Detect which cell encompasses the target text, then output its (x, y) center coordinate. 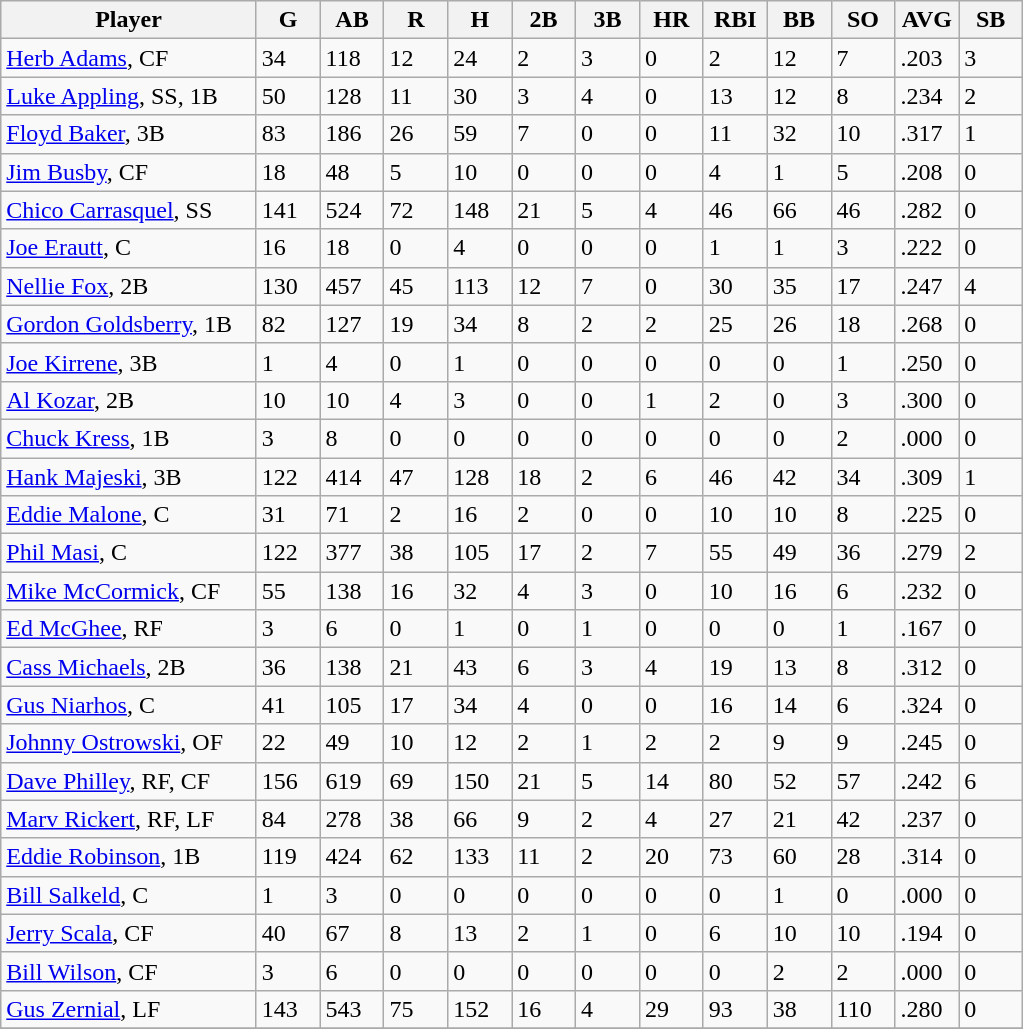
Bill Wilson, CF (128, 971)
Al Kozar, 2B (128, 400)
.234 (927, 96)
75 (416, 1009)
43 (480, 667)
71 (352, 515)
Chuck Kress, 1B (128, 438)
.280 (927, 1009)
29 (671, 1009)
.247 (927, 286)
.282 (927, 210)
Nellie Fox, 2B (128, 286)
127 (352, 324)
.300 (927, 400)
AVG (927, 20)
Eddie Malone, C (128, 515)
72 (416, 210)
152 (480, 1009)
524 (352, 210)
RBI (735, 20)
Luke Appling, SS, 1B (128, 96)
Joe Erautt, C (128, 248)
186 (352, 134)
.324 (927, 705)
377 (352, 553)
113 (480, 286)
Gus Zernial, LF (128, 1009)
Floyd Baker, 3B (128, 134)
Gus Niarhos, C (128, 705)
Jim Busby, CF (128, 172)
Chico Carrasquel, SS (128, 210)
Player (128, 20)
150 (480, 781)
47 (416, 477)
156 (288, 781)
Gordon Goldsberry, 1B (128, 324)
27 (735, 819)
.237 (927, 819)
57 (863, 781)
93 (735, 1009)
59 (480, 134)
28 (863, 857)
.203 (927, 58)
35 (799, 286)
.208 (927, 172)
BB (799, 20)
.309 (927, 477)
83 (288, 134)
.225 (927, 515)
118 (352, 58)
31 (288, 515)
619 (352, 781)
25 (735, 324)
40 (288, 933)
Bill Salkeld, C (128, 895)
141 (288, 210)
543 (352, 1009)
SO (863, 20)
73 (735, 857)
80 (735, 781)
R (416, 20)
24 (480, 58)
52 (799, 781)
414 (352, 477)
45 (416, 286)
Dave Philley, RF, CF (128, 781)
67 (352, 933)
.314 (927, 857)
Joe Kirrene, 3B (128, 362)
.242 (927, 781)
.222 (927, 248)
133 (480, 857)
Marv Rickert, RF, LF (128, 819)
.312 (927, 667)
.245 (927, 743)
AB (352, 20)
Mike McCormick, CF (128, 591)
.232 (927, 591)
SB (991, 20)
Eddie Robinson, 1B (128, 857)
278 (352, 819)
50 (288, 96)
457 (352, 286)
48 (352, 172)
143 (288, 1009)
20 (671, 857)
.279 (927, 553)
.250 (927, 362)
3B (608, 20)
Herb Adams, CF (128, 58)
119 (288, 857)
130 (288, 286)
148 (480, 210)
82 (288, 324)
Jerry Scala, CF (128, 933)
.317 (927, 134)
69 (416, 781)
424 (352, 857)
H (480, 20)
Phil Masi, C (128, 553)
HR (671, 20)
110 (863, 1009)
Johnny Ostrowski, OF (128, 743)
.194 (927, 933)
22 (288, 743)
Cass Michaels, 2B (128, 667)
Hank Majeski, 3B (128, 477)
41 (288, 705)
62 (416, 857)
.167 (927, 629)
60 (799, 857)
.268 (927, 324)
G (288, 20)
Ed McGhee, RF (128, 629)
84 (288, 819)
2B (544, 20)
